Provide the [X, Y] coordinate of the cell's center where the given text is located.  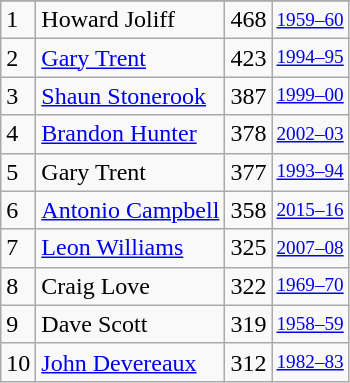
322 [248, 286]
Dave Scott [130, 324]
2 [18, 58]
Brandon Hunter [130, 134]
2007–08 [310, 248]
1 [18, 20]
387 [248, 96]
319 [248, 324]
378 [248, 134]
2015–16 [310, 210]
468 [248, 20]
Leon Williams [130, 248]
1982–83 [310, 362]
Shaun Stonerook [130, 96]
1993–94 [310, 172]
312 [248, 362]
423 [248, 58]
6 [18, 210]
9 [18, 324]
325 [248, 248]
Craig Love [130, 286]
Howard Joliff [130, 20]
5 [18, 172]
1969–70 [310, 286]
10 [18, 362]
7 [18, 248]
1958–59 [310, 324]
4 [18, 134]
1959–60 [310, 20]
3 [18, 96]
2002–03 [310, 134]
Antonio Campbell [130, 210]
377 [248, 172]
8 [18, 286]
John Devereaux [130, 362]
358 [248, 210]
1999–00 [310, 96]
1994–95 [310, 58]
